Find where the given text appears and provide that cell's center as [X, Y] coordinate. 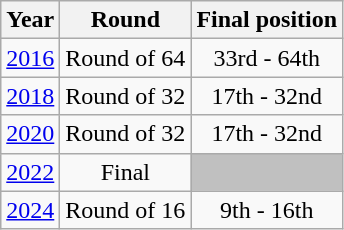
9th - 16th [267, 210]
Final [126, 172]
33rd - 64th [267, 58]
Round of 16 [126, 210]
Round of 64 [126, 58]
2022 [30, 172]
Round [126, 20]
Final position [267, 20]
2018 [30, 96]
2024 [30, 210]
2016 [30, 58]
2020 [30, 134]
Year [30, 20]
